Pinpoint the cell where the given text exists, returning its [x, y] midpoint coordinate. 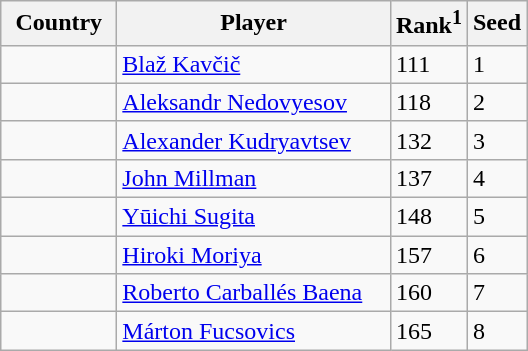
Yūichi Sugita [254, 217]
148 [428, 217]
8 [496, 331]
160 [428, 293]
Seed [496, 24]
137 [428, 178]
111 [428, 64]
John Millman [254, 178]
Roberto Carballés Baena [254, 293]
Player [254, 24]
4 [496, 178]
Hiroki Moriya [254, 255]
7 [496, 293]
157 [428, 255]
Country [59, 24]
5 [496, 217]
2 [496, 102]
Aleksandr Nedovyesov [254, 102]
Blaž Kavčič [254, 64]
132 [428, 140]
Rank1 [428, 24]
Alexander Kudryavtsev [254, 140]
Márton Fucsovics [254, 331]
165 [428, 331]
6 [496, 255]
1 [496, 64]
3 [496, 140]
118 [428, 102]
